Scan for the cell matching the given text and deliver its [x, y] coordinate at center. 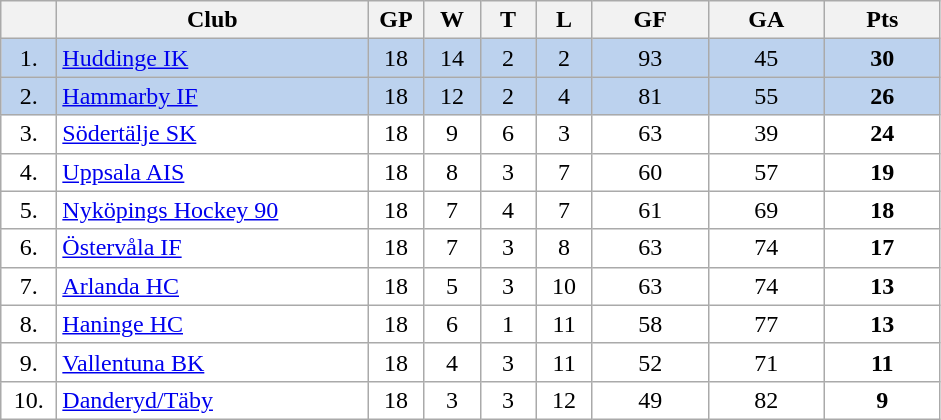
81 [650, 96]
Hammarby IF [212, 96]
77 [766, 324]
GA [766, 20]
6. [29, 248]
5 [452, 286]
Östervåla IF [212, 248]
T [508, 20]
W [452, 20]
Nyköpings Hockey 90 [212, 210]
9. [29, 362]
24 [882, 134]
57 [766, 172]
10 [564, 286]
45 [766, 58]
7. [29, 286]
Södertälje SK [212, 134]
Danderyd/Täby [212, 400]
60 [650, 172]
4. [29, 172]
58 [650, 324]
Vallentuna BK [212, 362]
61 [650, 210]
Arlanda HC [212, 286]
GP [396, 20]
1 [508, 324]
2. [29, 96]
39 [766, 134]
26 [882, 96]
82 [766, 400]
Huddinge IK [212, 58]
71 [766, 362]
17 [882, 248]
Club [212, 20]
49 [650, 400]
Pts [882, 20]
8. [29, 324]
93 [650, 58]
52 [650, 362]
30 [882, 58]
19 [882, 172]
10. [29, 400]
69 [766, 210]
5. [29, 210]
L [564, 20]
Uppsala AIS [212, 172]
55 [766, 96]
Haninge HC [212, 324]
GF [650, 20]
3. [29, 134]
14 [452, 58]
1. [29, 58]
